Extract the (X, Y) coordinate from the center of the cell holding the provided text.  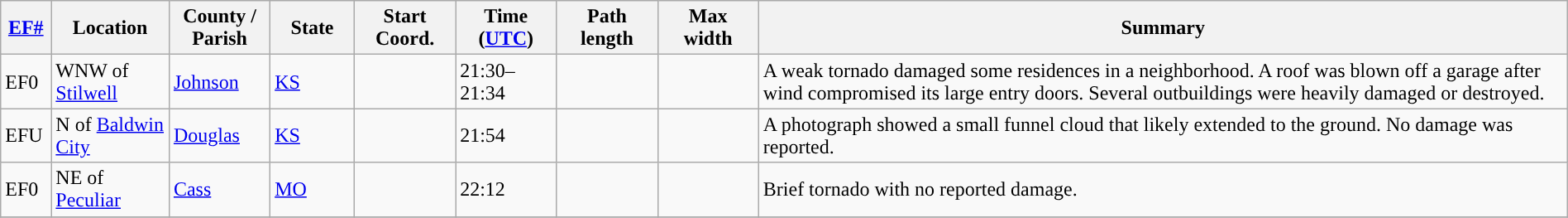
Time (UTC) (506, 28)
Max width (708, 28)
MO (313, 189)
NE of Peculiar (111, 189)
County / Parish (219, 28)
EFU (26, 136)
N of Baldwin City (111, 136)
Location (111, 28)
Cass (219, 189)
A photograph showed a small funnel cloud that likely extended to the ground. No damage was reported. (1163, 136)
WNW of Stilwell (111, 81)
EF# (26, 28)
Start Coord. (404, 28)
State (313, 28)
Summary (1163, 28)
22:12 (506, 189)
21:30–21:34 (506, 81)
Johnson (219, 81)
Brief tornado with no reported damage. (1163, 189)
21:54 (506, 136)
Douglas (219, 136)
Path length (607, 28)
